Extract the [X, Y] coordinate from the center of the cell holding the provided text.  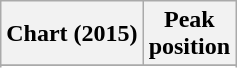
Peakposition [189, 34]
Chart (2015) [72, 34]
